Find where the given text appears and provide that cell's center as [X, Y] coordinate. 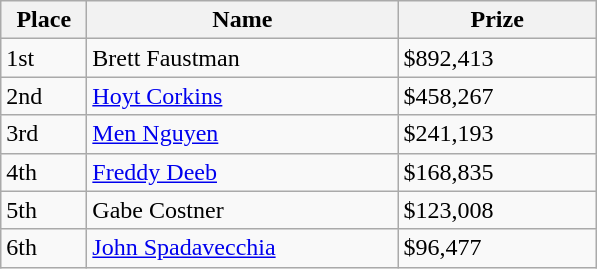
5th [44, 210]
1st [44, 58]
Men Nguyen [242, 134]
3rd [44, 134]
Gabe Costner [242, 210]
$123,008 [498, 210]
$168,835 [498, 172]
$96,477 [498, 248]
Prize [498, 20]
4th [44, 172]
Place [44, 20]
Freddy Deeb [242, 172]
$458,267 [498, 96]
2nd [44, 96]
6th [44, 248]
Name [242, 20]
$241,193 [498, 134]
$892,413 [498, 58]
John Spadavecchia [242, 248]
Brett Faustman [242, 58]
Hoyt Corkins [242, 96]
